Output the [X, Y] coordinate of the center of the cell containing the given text.  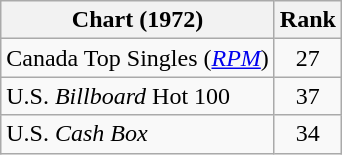
Rank [308, 20]
Chart (1972) [138, 20]
27 [308, 58]
34 [308, 134]
U.S. Cash Box [138, 134]
37 [308, 96]
Canada Top Singles (RPM) [138, 58]
U.S. Billboard Hot 100 [138, 96]
